Output the [x, y] coordinate of the center of the cell containing the given text.  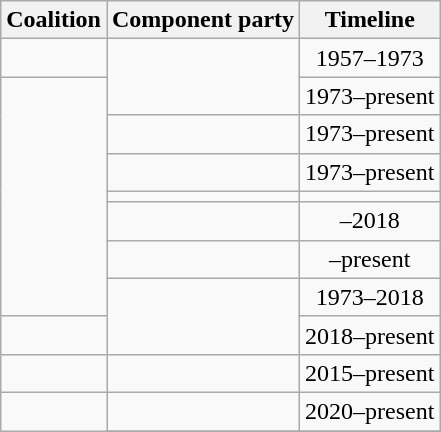
1957–1973 [370, 58]
–2018 [370, 221]
Coalition [54, 20]
2015–present [370, 373]
–present [370, 259]
Component party [202, 20]
2020–present [370, 411]
1973–2018 [370, 297]
2018–present [370, 335]
Timeline [370, 20]
